From the cell containing the given text, extract its center point as (x, y) coordinate. 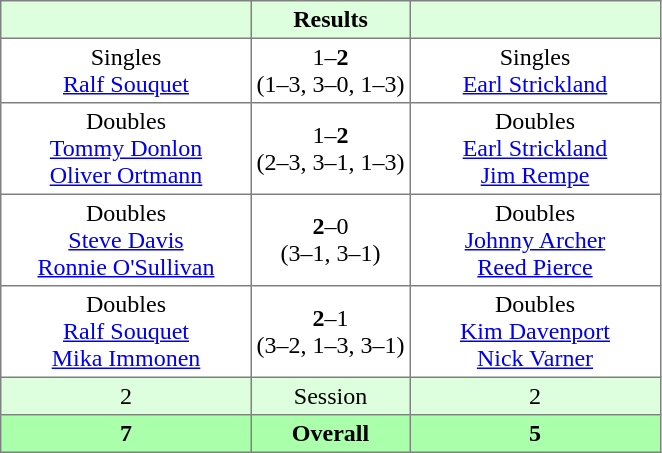
DoublesEarl StricklandJim Rempe (535, 149)
SinglesEarl Strickland (535, 70)
Overall (330, 434)
2–0(3–1, 3–1) (330, 240)
Session (330, 396)
7 (126, 434)
DoublesTommy DonlonOliver Ortmann (126, 149)
1–2(2–3, 3–1, 1–3) (330, 149)
DoublesJohnny ArcherReed Pierce (535, 240)
1–2(1–3, 3–0, 1–3) (330, 70)
DoublesKim DavenportNick Varner (535, 332)
2–1(3–2, 1–3, 3–1) (330, 332)
SinglesRalf Souquet (126, 70)
5 (535, 434)
DoublesSteve DavisRonnie O'Sullivan (126, 240)
DoublesRalf SouquetMika Immonen (126, 332)
Results (330, 20)
